For the text-containing cell, return its midpoint in (x, y) coordinate format. 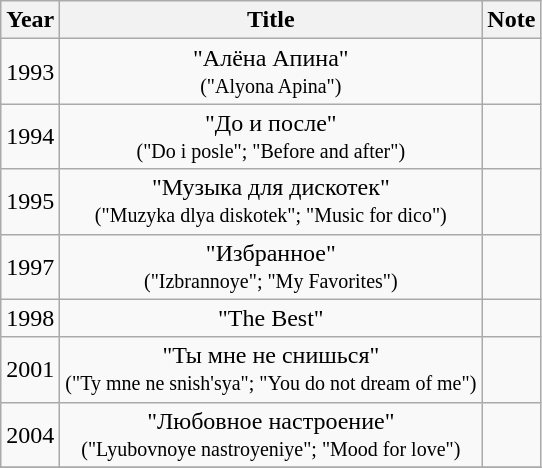
2001 (30, 370)
"Музыка для дискотек" ("Muzyka dlya diskotek"; "Music for dico") (271, 202)
Year (30, 20)
1995 (30, 202)
"Любовное настроение" ("Lyubovnoye nastroyeniye"; "Mood for love") (271, 434)
1997 (30, 266)
2004 (30, 434)
"До и после" ("Do i posle"; "Before and after") (271, 136)
"The Best" (271, 318)
Note (512, 20)
1994 (30, 136)
1998 (30, 318)
1993 (30, 72)
"Ты мне не снишься" ("Ty mne ne snish'sya"; "You do not dream of me") (271, 370)
Title (271, 20)
"Алёна Апина" ("Alyona Apina") (271, 72)
"Избранное" ("Izbrannoye"; "My Favorites") (271, 266)
